Detect which cell encompasses the target text, then output its (x, y) center coordinate. 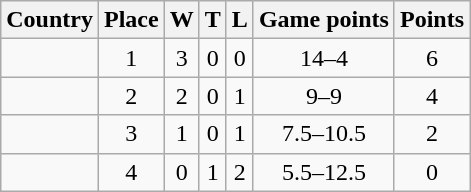
Game points (324, 20)
Country (50, 20)
6 (432, 58)
Place (131, 20)
14–4 (324, 58)
7.5–10.5 (324, 134)
Points (432, 20)
L (240, 20)
9–9 (324, 96)
5.5–12.5 (324, 172)
W (182, 20)
T (212, 20)
